For the text-containing cell, return its midpoint in (X, Y) coordinate format. 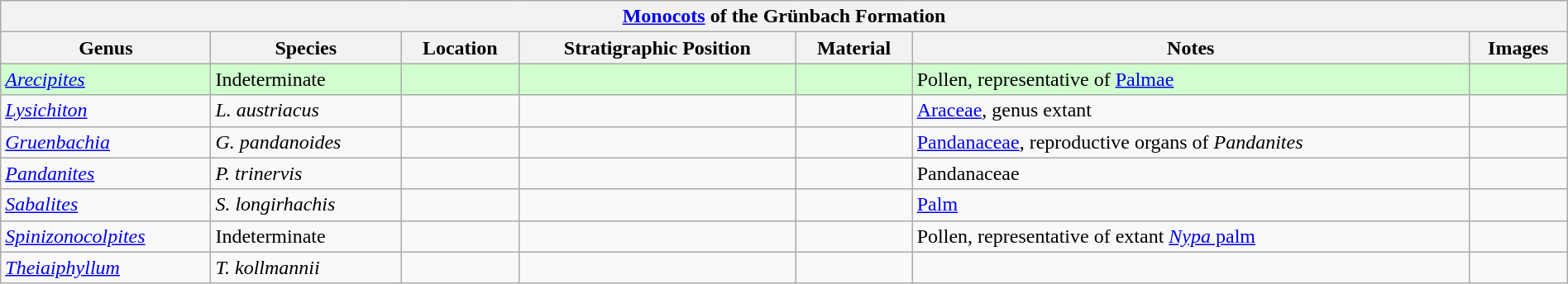
Theiaiphyllum (106, 267)
Pandanites (106, 173)
Species (306, 48)
T. kollmannii (306, 267)
Pandanaceae (1191, 173)
Material (853, 48)
Araceae, genus extant (1191, 111)
Lysichiton (106, 111)
Sabalites (106, 205)
Images (1518, 48)
Location (460, 48)
Pollen, representative of extant Nypa palm (1191, 236)
Stratigraphic Position (657, 48)
Gruenbachia (106, 142)
P. trinervis (306, 173)
L. austriacus (306, 111)
Notes (1191, 48)
Genus (106, 48)
Pandanaceae, reproductive organs of Pandanites (1191, 142)
Monocots of the Grünbach Formation (784, 17)
G. pandanoides (306, 142)
S. longirhachis (306, 205)
Spinizonocolpites (106, 236)
Pollen, representative of Palmae (1191, 79)
Arecipites (106, 79)
Palm (1191, 205)
